Provide the [X, Y] coordinate of the cell's center where the given text is located.  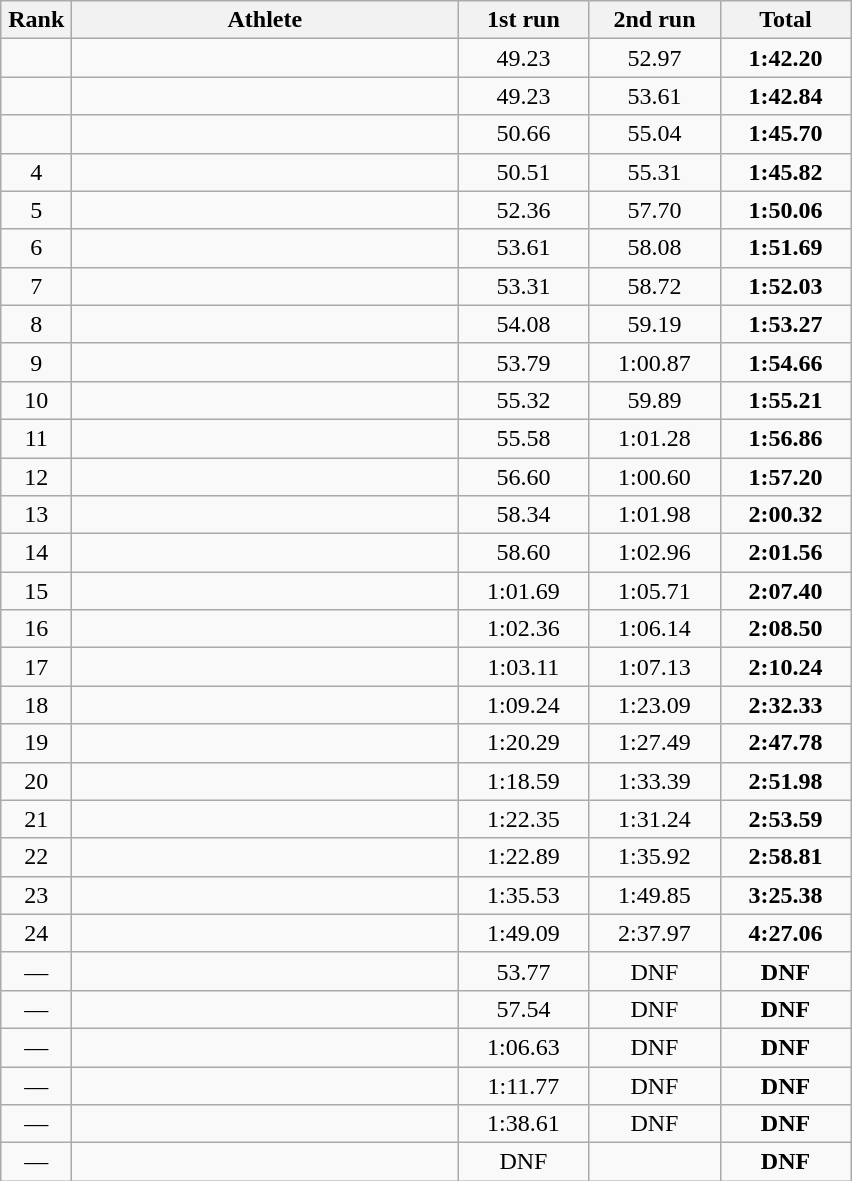
4:27.06 [786, 933]
56.60 [524, 477]
1:27.49 [654, 743]
6 [36, 248]
1:45.70 [786, 134]
52.36 [524, 210]
59.89 [654, 400]
2:58.81 [786, 857]
1:06.14 [654, 629]
Total [786, 20]
23 [36, 895]
1:00.60 [654, 477]
1:38.61 [524, 1124]
58.08 [654, 248]
18 [36, 705]
2:10.24 [786, 667]
1:00.87 [654, 362]
17 [36, 667]
5 [36, 210]
1:22.35 [524, 819]
59.19 [654, 324]
12 [36, 477]
1:52.03 [786, 286]
1:56.86 [786, 438]
54.08 [524, 324]
53.79 [524, 362]
55.32 [524, 400]
3:25.38 [786, 895]
55.58 [524, 438]
9 [36, 362]
1:33.39 [654, 781]
19 [36, 743]
8 [36, 324]
1:49.09 [524, 933]
1:18.59 [524, 781]
1:35.53 [524, 895]
14 [36, 553]
1:31.24 [654, 819]
1:42.20 [786, 58]
1:20.29 [524, 743]
58.60 [524, 553]
2:00.32 [786, 515]
1:11.77 [524, 1085]
1:54.66 [786, 362]
13 [36, 515]
58.72 [654, 286]
1:22.89 [524, 857]
2:51.98 [786, 781]
2:08.50 [786, 629]
57.54 [524, 1009]
1:35.92 [654, 857]
1:01.28 [654, 438]
4 [36, 172]
2:47.78 [786, 743]
Athlete [265, 20]
1:53.27 [786, 324]
53.77 [524, 971]
1:50.06 [786, 210]
2:53.59 [786, 819]
21 [36, 819]
1:51.69 [786, 248]
24 [36, 933]
1:42.84 [786, 96]
22 [36, 857]
1:57.20 [786, 477]
10 [36, 400]
15 [36, 591]
1:01.98 [654, 515]
2:07.40 [786, 591]
2:37.97 [654, 933]
1:49.85 [654, 895]
20 [36, 781]
57.70 [654, 210]
1:02.36 [524, 629]
2:01.56 [786, 553]
1:03.11 [524, 667]
1:05.71 [654, 591]
50.51 [524, 172]
58.34 [524, 515]
55.04 [654, 134]
1:09.24 [524, 705]
16 [36, 629]
1:55.21 [786, 400]
1:45.82 [786, 172]
52.97 [654, 58]
1:01.69 [524, 591]
2:32.33 [786, 705]
1:07.13 [654, 667]
1:02.96 [654, 553]
50.66 [524, 134]
2nd run [654, 20]
11 [36, 438]
1:23.09 [654, 705]
53.31 [524, 286]
7 [36, 286]
1st run [524, 20]
55.31 [654, 172]
Rank [36, 20]
1:06.63 [524, 1047]
